Search for the cell housing the specified text and yield its [X, Y] center coordinate. 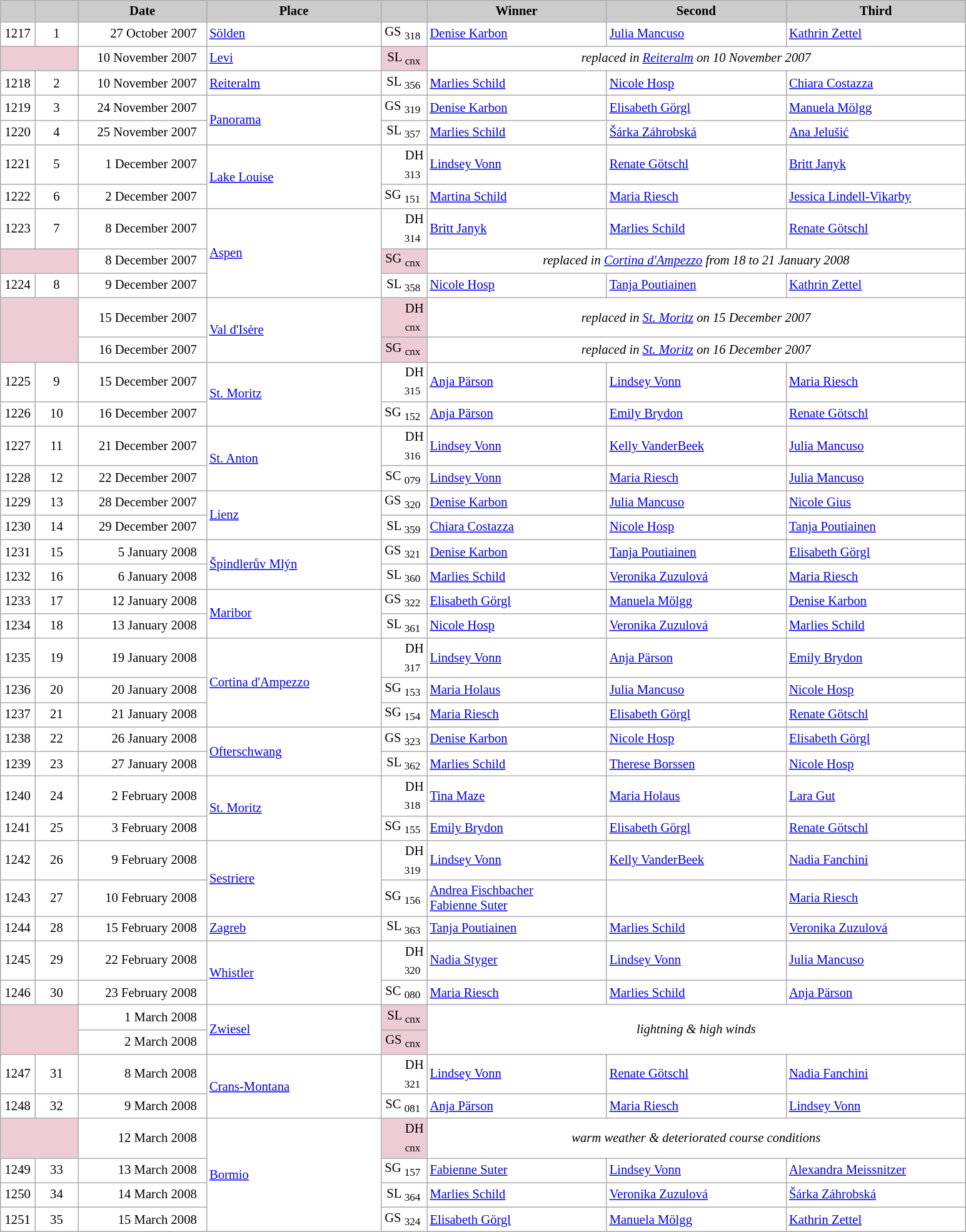
9 March 2008 [143, 1106]
26 [57, 860]
DH 316 [404, 446]
26 January 2008 [143, 739]
15 [57, 551]
2 December 2007 [143, 196]
Špindlerův Mlýn [294, 564]
Date [143, 11]
13 March 2008 [143, 1170]
SG 157 [404, 1170]
1243 [18, 898]
Zwiesel [294, 1029]
1247 [18, 1074]
20 January 2008 [143, 690]
12 [57, 478]
Zagreb [294, 928]
SC 080 [404, 993]
12 January 2008 [143, 601]
DH 319 [404, 860]
SG 152 [404, 414]
21 January 2008 [143, 714]
SL 357 [404, 133]
1242 [18, 860]
22 December 2007 [143, 478]
1219 [18, 108]
Martina Schild [516, 196]
1248 [18, 1106]
8 March 2008 [143, 1074]
18 [57, 625]
1224 [18, 285]
replaced in St. Moritz on 16 December 2007 [696, 349]
GS 324 [404, 1219]
1244 [18, 928]
Lara Gut [875, 795]
SL 360 [404, 576]
11 [57, 446]
4 [57, 133]
24 November 2007 [143, 108]
Bormio [294, 1175]
Reiteralm [294, 83]
GS 320 [404, 503]
replaced in St. Moritz on 15 December 2007 [696, 318]
9 [57, 381]
17 [57, 601]
Panorama [294, 120]
1237 [18, 714]
1220 [18, 133]
3 February 2008 [143, 828]
9 February 2008 [143, 860]
GS 323 [404, 739]
replaced in Reiteralm on 10 November 2007 [696, 59]
1223 [18, 229]
14 March 2008 [143, 1195]
28 [57, 928]
Crans-Montana [294, 1086]
1225 [18, 381]
SL 364 [404, 1195]
27 October 2007 [143, 34]
25 [57, 828]
24 [57, 795]
1227 [18, 446]
1249 [18, 1170]
1251 [18, 1219]
Lake Louise [294, 176]
SG 151 [404, 196]
1217 [18, 34]
1240 [18, 795]
1230 [18, 528]
DH 313 [404, 164]
GS 319 [404, 108]
1 March 2008 [143, 1016]
SC 079 [404, 478]
1250 [18, 1195]
21 [57, 714]
Cortina d'Ampezzo [294, 682]
13 January 2008 [143, 625]
SG 155 [404, 828]
9 December 2007 [143, 285]
14 [57, 528]
Nicole Gius [875, 503]
1238 [18, 739]
12 March 2008 [143, 1138]
Winner [516, 11]
22 February 2008 [143, 960]
warm weather & deteriorated course conditions [696, 1138]
Nadia Styger [516, 960]
29 [57, 960]
Whistler [294, 973]
DH 317 [404, 658]
1218 [18, 83]
10 February 2008 [143, 898]
Tina Maze [516, 795]
DH 315 [404, 381]
SL 359 [404, 528]
GS 318 [404, 34]
1221 [18, 164]
DH 318 [404, 795]
5 January 2008 [143, 551]
SL 363 [404, 928]
27 [57, 898]
1226 [18, 414]
Sölden [294, 34]
34 [57, 1195]
19 [57, 658]
Aspen [294, 253]
Jessica Lindell-Vikarby [875, 196]
23 February 2008 [143, 993]
1222 [18, 196]
33 [57, 1170]
1236 [18, 690]
30 [57, 993]
DH 314 [404, 229]
SL 356 [404, 83]
SG 154 [404, 714]
Andrea Fischbacher Fabienne Suter [516, 898]
31 [57, 1074]
1235 [18, 658]
1231 [18, 551]
SC 081 [404, 1106]
GS 321 [404, 551]
35 [57, 1219]
1246 [18, 993]
6 [57, 196]
Therese Borssen [697, 764]
SL 362 [404, 764]
25 November 2007 [143, 133]
1239 [18, 764]
15 February 2008 [143, 928]
2 February 2008 [143, 795]
16 [57, 576]
10 [57, 414]
Levi [294, 59]
1228 [18, 478]
DH 320 [404, 960]
1 December 2007 [143, 164]
3 [57, 108]
SL 361 [404, 625]
DH 321 [404, 1074]
Place [294, 11]
5 [57, 164]
1234 [18, 625]
SG 156 [404, 898]
1233 [18, 601]
Sestriere [294, 878]
32 [57, 1106]
Val d'Isère [294, 330]
28 December 2007 [143, 503]
19 January 2008 [143, 658]
SL 358 [404, 285]
St. Anton [294, 459]
GS cnx [404, 1041]
Ofterschwang [294, 751]
23 [57, 764]
8 [57, 285]
1229 [18, 503]
1241 [18, 828]
20 [57, 690]
1245 [18, 960]
1 [57, 34]
6 January 2008 [143, 576]
7 [57, 229]
SG 153 [404, 690]
2 March 2008 [143, 1041]
Third [875, 11]
Fabienne Suter [516, 1170]
Second [697, 11]
27 January 2008 [143, 764]
Ana Jelušić [875, 133]
2 [57, 83]
22 [57, 739]
Lienz [294, 515]
15 March 2008 [143, 1219]
21 December 2007 [143, 446]
GS 322 [404, 601]
13 [57, 503]
replaced in Cortina d'Ampezzo from 18 to 21 January 2008 [696, 260]
Maribor [294, 614]
1232 [18, 576]
29 December 2007 [143, 528]
Alexandra Meissnitzer [875, 1170]
lightning & high winds [696, 1029]
